For the text-containing cell, return its midpoint in [x, y] coordinate format. 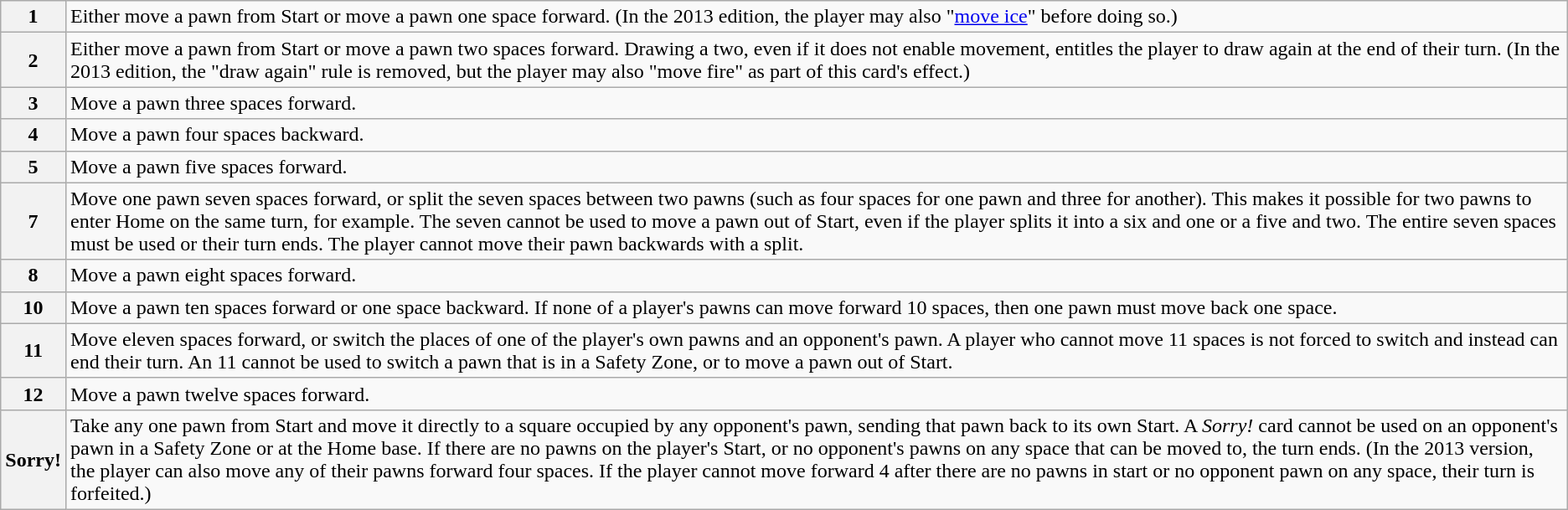
Move a pawn four spaces backward. [816, 135]
Move a pawn three spaces forward. [816, 103]
2 [34, 60]
Move a pawn eight spaces forward. [816, 276]
1 [34, 17]
5 [34, 167]
Either move a pawn from Start or move a pawn one space forward. (In the 2013 edition, the player may also "move ice" before doing so.) [816, 17]
Move a pawn five spaces forward. [816, 167]
12 [34, 394]
Move a pawn twelve spaces forward. [816, 394]
10 [34, 307]
4 [34, 135]
Sorry! [34, 459]
3 [34, 103]
11 [34, 350]
8 [34, 276]
Move a pawn ten spaces forward or one space backward. If none of a player's pawns can move forward 10 spaces, then one pawn must move back one space. [816, 307]
7 [34, 221]
